Return the [X, Y] coordinate for the center point of the cell that contains the specified text.  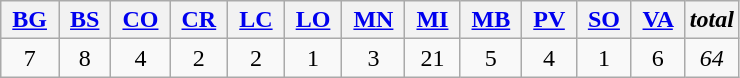
MB [491, 20]
64 [712, 58]
MI [432, 20]
CR [199, 20]
6 [658, 58]
5 [491, 58]
BS [84, 20]
MN [374, 20]
SO [604, 20]
3 [374, 58]
8 [84, 58]
BG [30, 20]
21 [432, 58]
total [712, 20]
PV [550, 20]
VA [658, 20]
CO [140, 20]
LC [256, 20]
LO [313, 20]
7 [30, 58]
